Return the (X, Y) coordinate for the center point of the cell that contains the specified text.  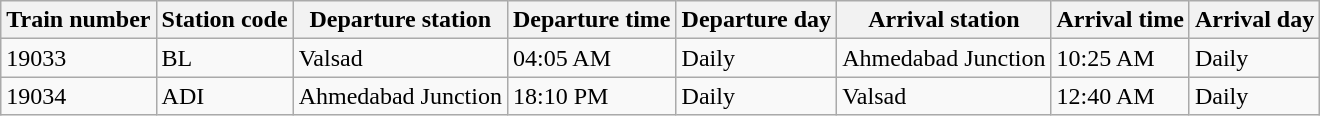
19034 (78, 96)
19033 (78, 58)
10:25 AM (1120, 58)
Train number (78, 20)
Arrival day (1254, 20)
Station code (224, 20)
Departure station (400, 20)
Departure day (756, 20)
Departure time (592, 20)
BL (224, 58)
Arrival station (944, 20)
12:40 AM (1120, 96)
Arrival time (1120, 20)
04:05 AM (592, 58)
ADI (224, 96)
18:10 PM (592, 96)
